Search for the cell housing the specified text and yield its (x, y) center coordinate. 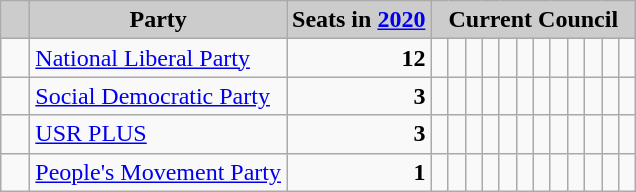
People's Movement Party (158, 172)
USR PLUS (158, 134)
Social Democratic Party (158, 96)
Seats in 2020 (358, 20)
Current Council (534, 20)
12 (358, 58)
National Liberal Party (158, 58)
Party (158, 20)
1 (358, 172)
